Return [X, Y] of the center of cell containing provided text 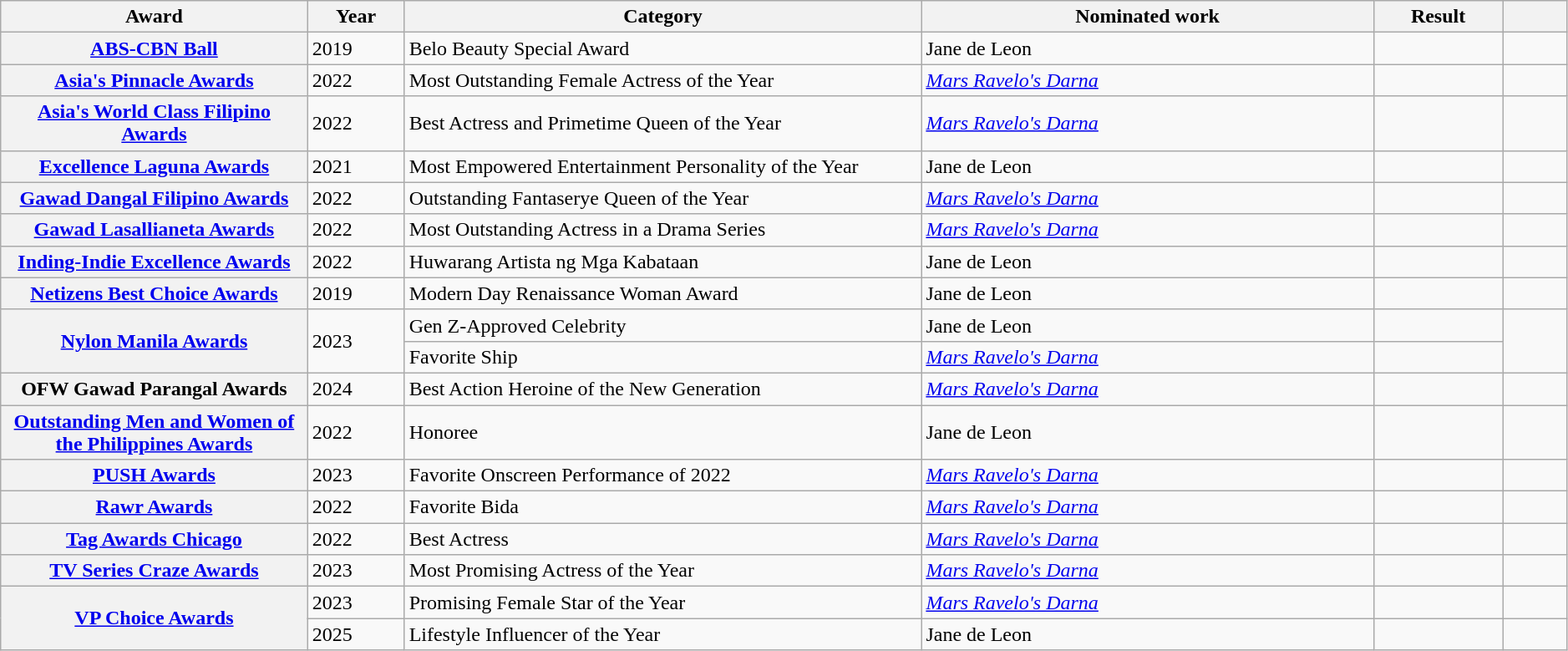
Year [356, 17]
Gawad Lasallianeta Awards [154, 230]
Most Outstanding Female Actress of the Year [663, 80]
Favorite Bida [663, 507]
PUSH Awards [154, 476]
Nominated work [1148, 17]
Promising Female Star of the Year [663, 603]
Tag Awards Chicago [154, 539]
Result [1439, 17]
Inding-Indie Excellence Awards [154, 262]
Best Actress [663, 539]
Honoree [663, 431]
Most Outstanding Actress in a Drama Series [663, 230]
Best Action Heroine of the New Generation [663, 389]
Most Promising Actress of the Year [663, 571]
Rawr Awards [154, 507]
Netizens Best Choice Awards [154, 293]
Favorite Onscreen Performance of 2022 [663, 476]
2021 [356, 166]
2024 [356, 389]
Outstanding Men and Women of the Philippines Awards [154, 431]
Most Empowered Entertainment Personality of the Year [663, 166]
Asia's Pinnacle Awards [154, 80]
2025 [356, 634]
Excellence Laguna Awards [154, 166]
TV Series Craze Awards [154, 571]
Gen Z-Approved Celebrity [663, 325]
VP Choice Awards [154, 618]
Belo Beauty Special Award [663, 48]
Modern Day Renaissance Woman Award [663, 293]
Best Actress and Primetime Queen of the Year [663, 124]
Huwarang Artista ng Mga Kabataan [663, 262]
Gawad Dangal Filipino Awards [154, 198]
Lifestyle Influencer of the Year [663, 634]
Favorite Ship [663, 357]
Category [663, 17]
Award [154, 17]
OFW Gawad Parangal Awards [154, 389]
Asia's World Class Filipino Awards [154, 124]
Nylon Manila Awards [154, 341]
ABS-CBN Ball [154, 48]
Outstanding Fantaserye Queen of the Year [663, 198]
